Return [X, Y] of the center of cell containing provided text 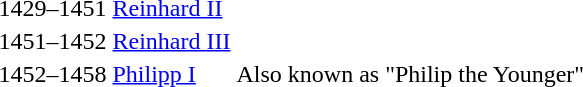
Reinhard III [172, 41]
